Search for the cell housing the specified text and yield its [X, Y] center coordinate. 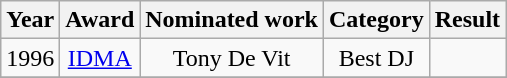
Tony De Vit [232, 58]
1996 [30, 58]
Best DJ [376, 58]
Award [100, 20]
IDMA [100, 58]
Result [467, 20]
Category [376, 20]
Year [30, 20]
Nominated work [232, 20]
